Search for the cell housing the specified text and yield its (x, y) center coordinate. 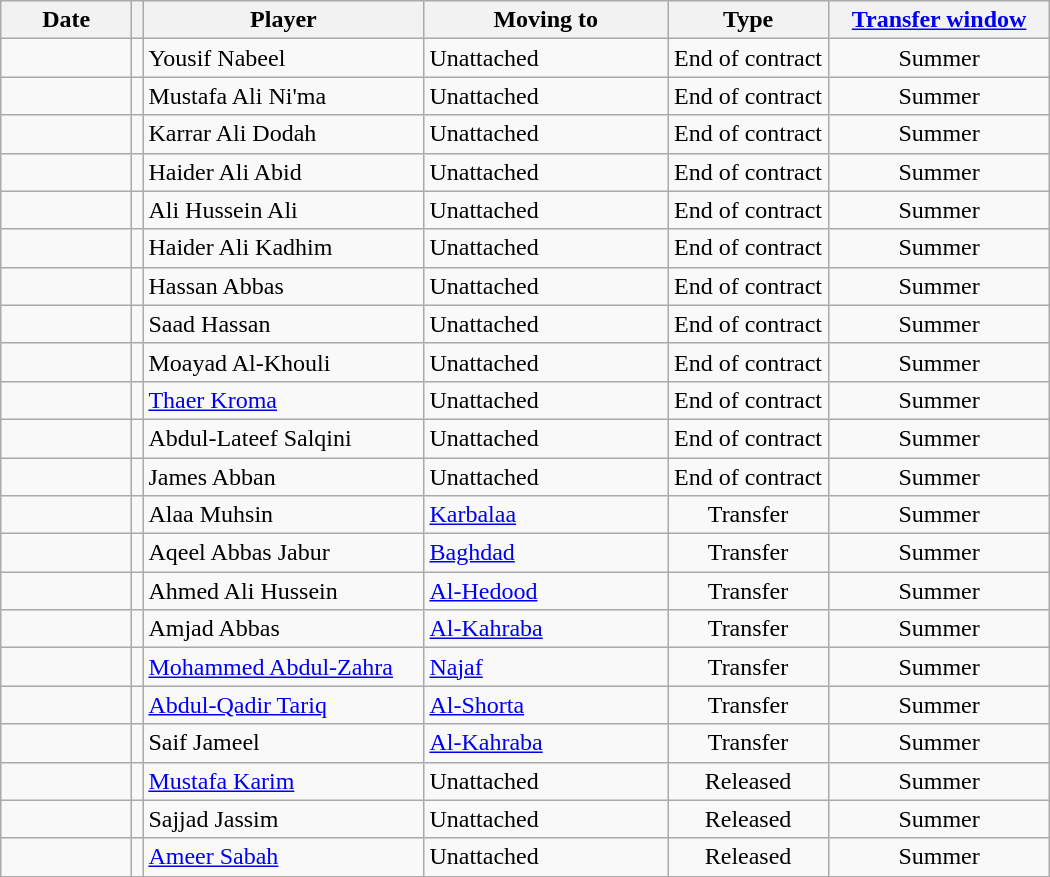
Mustafa Karim (284, 781)
Karrar Ali Dodah (284, 134)
Ahmed Ali Hussein (284, 591)
Alaa Muhsin (284, 515)
Yousif Nabeel (284, 58)
Mohammed Abdul-Zahra (284, 667)
Saif Jameel (284, 743)
Ali Hussein Ali (284, 210)
Mustafa Ali Ni'ma (284, 96)
James Abban (284, 477)
Ameer Sabah (284, 857)
Aqeel Abbas Jabur (284, 553)
Transfer window (940, 20)
Abdul-Lateef Salqini (284, 438)
Al-Shorta (546, 705)
Type (748, 20)
Moayad Al-Khouli (284, 362)
Haider Ali Kadhim (284, 248)
Date (66, 20)
Najaf (546, 667)
Moving to (546, 20)
Amjad Abbas (284, 629)
Baghdad (546, 553)
Player (284, 20)
Sajjad Jassim (284, 819)
Al-Hedood (546, 591)
Haider Ali Abid (284, 172)
Karbalaa (546, 515)
Saad Hassan (284, 324)
Hassan Abbas (284, 286)
Abdul-Qadir Tariq (284, 705)
Thaer Kroma (284, 400)
